Capture the cell that displays the provided text and extract its [x, y] central coordinate. 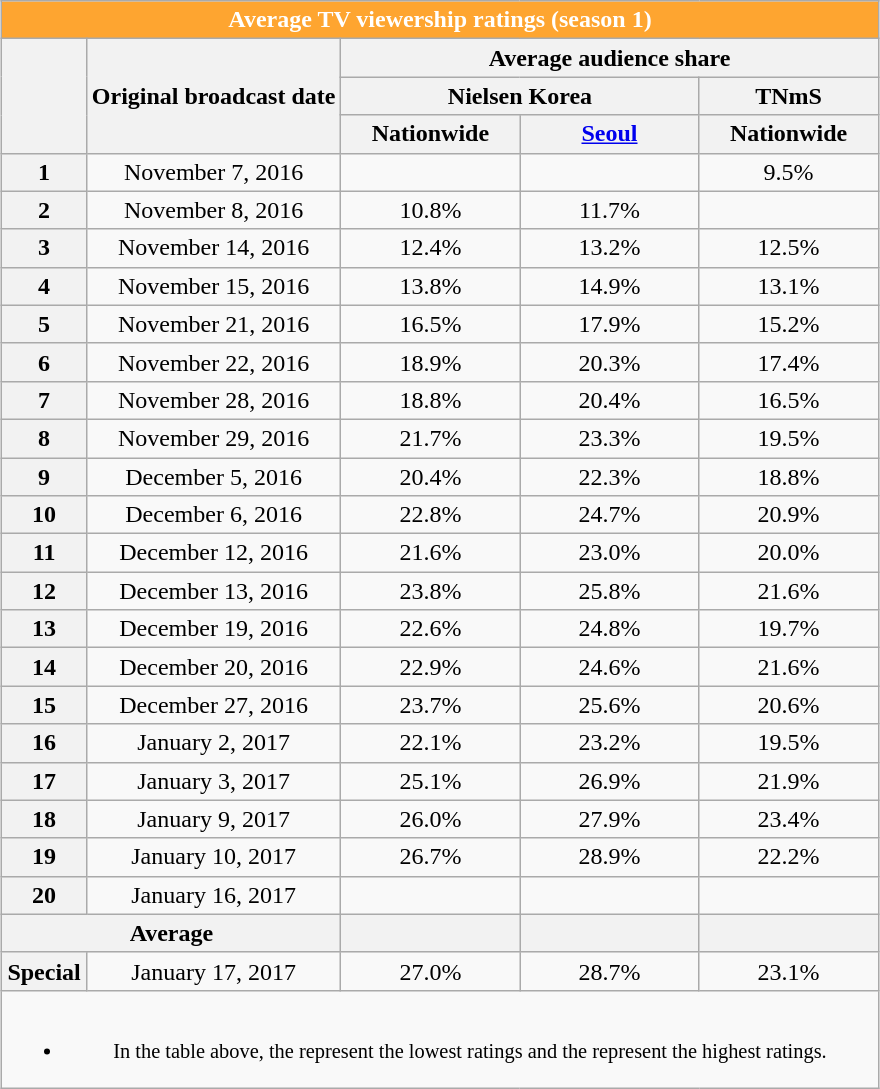
1 [44, 172]
18.9% [430, 362]
January 16, 2017 [214, 895]
23.0% [610, 553]
November 8, 2016 [214, 210]
19 [44, 857]
26.0% [430, 819]
3 [44, 248]
12 [44, 591]
December 13, 2016 [214, 591]
13.1% [788, 286]
23.7% [430, 705]
4 [44, 286]
November 15, 2016 [214, 286]
13 [44, 629]
5 [44, 324]
19.7% [788, 629]
November 28, 2016 [214, 400]
12.5% [788, 248]
26.9% [610, 781]
November 14, 2016 [214, 248]
Average TV viewership ratings (season 1) [440, 20]
Seoul [610, 134]
2 [44, 210]
11 [44, 553]
12.4% [430, 248]
7 [44, 400]
17.9% [610, 324]
25.8% [610, 591]
22.6% [430, 629]
20.9% [788, 515]
January 2, 2017 [214, 743]
18 [44, 819]
23.3% [610, 438]
20 [44, 895]
22.3% [610, 477]
9.5% [788, 172]
8 [44, 438]
Special [44, 971]
11.7% [610, 210]
January 3, 2017 [214, 781]
10.8% [430, 210]
17 [44, 781]
25.1% [430, 781]
November 7, 2016 [214, 172]
December 6, 2016 [214, 515]
22.2% [788, 857]
24.8% [610, 629]
20.0% [788, 553]
15 [44, 705]
TNmS [788, 96]
9 [44, 477]
28.7% [610, 971]
10 [44, 515]
23.1% [788, 971]
In the table above, the represent the lowest ratings and the represent the highest ratings. [440, 1039]
28.9% [610, 857]
27.0% [430, 971]
16 [44, 743]
17.4% [788, 362]
24.6% [610, 667]
December 12, 2016 [214, 553]
24.7% [610, 515]
20.6% [788, 705]
23.4% [788, 819]
21.7% [430, 438]
22.1% [430, 743]
Nielsen Korea [520, 96]
21.9% [788, 781]
6 [44, 362]
27.9% [610, 819]
13.2% [610, 248]
13.8% [430, 286]
December 20, 2016 [214, 667]
22.8% [430, 515]
December 19, 2016 [214, 629]
December 27, 2016 [214, 705]
Original broadcast date [214, 96]
December 5, 2016 [214, 477]
January 9, 2017 [214, 819]
Average audience share [610, 58]
15.2% [788, 324]
January 17, 2017 [214, 971]
23.8% [430, 591]
22.9% [430, 667]
January 10, 2017 [214, 857]
November 29, 2016 [214, 438]
14 [44, 667]
14.9% [610, 286]
26.7% [430, 857]
November 21, 2016 [214, 324]
23.2% [610, 743]
25.6% [610, 705]
Average [172, 933]
November 22, 2016 [214, 362]
20.3% [610, 362]
